Determine the (x, y) coordinate at the center of the cell enclosing the given text.  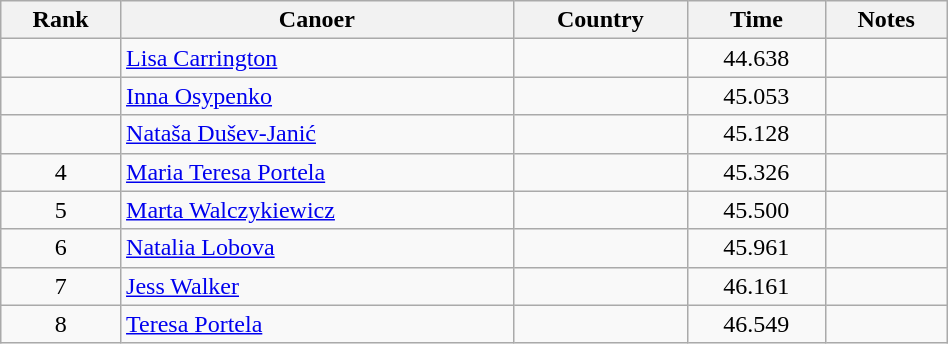
Jess Walker (318, 286)
Notes (886, 20)
Marta Walczykiewicz (318, 210)
45.128 (757, 134)
7 (61, 286)
46.161 (757, 286)
Maria Teresa Portela (318, 172)
Nataša Dušev-Janić (318, 134)
46.549 (757, 324)
Time (757, 20)
Canoer (318, 20)
45.961 (757, 248)
45.326 (757, 172)
Country (600, 20)
8 (61, 324)
44.638 (757, 58)
Natalia Lobova (318, 248)
Rank (61, 20)
5 (61, 210)
Lisa Carrington (318, 58)
Teresa Portela (318, 324)
Inna Osypenko (318, 96)
45.053 (757, 96)
4 (61, 172)
45.500 (757, 210)
6 (61, 248)
